Output the [X, Y] coordinate of the center of the cell containing the given text.  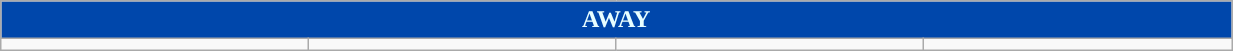
AWAY [616, 20]
